Extract the [x, y] coordinate from the center of the cell holding the provided text.  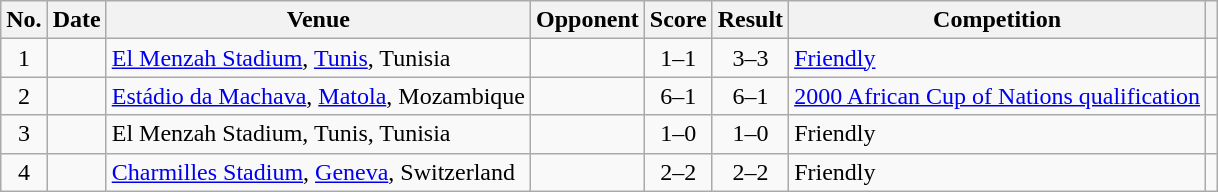
3 [24, 134]
1–1 [678, 58]
Date [76, 20]
Score [678, 20]
No. [24, 20]
3–3 [750, 58]
Result [750, 20]
Competition [998, 20]
1 [24, 58]
2 [24, 96]
Charmilles Stadium, Geneva, Switzerland [318, 172]
2000 African Cup of Nations qualification [998, 96]
Venue [318, 20]
Opponent [587, 20]
4 [24, 172]
Estádio da Machava, Matola, Mozambique [318, 96]
